Capture the cell that displays the provided text and extract its [X, Y] central coordinate. 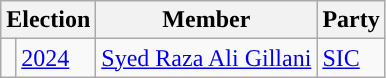
Member [206, 20]
2024 [56, 58]
SIC [351, 58]
Syed Raza Ali Gillani [206, 58]
Election [48, 20]
Party [351, 20]
